Capture the cell that displays the provided text and extract its [X, Y] central coordinate. 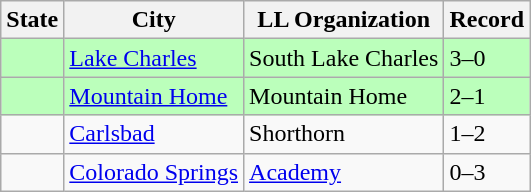
3–0 [487, 58]
LL Organization [344, 20]
0–3 [487, 172]
Lake Charles [154, 58]
Carlsbad [154, 134]
State [32, 20]
City [154, 20]
Shorthorn [344, 134]
1–2 [487, 134]
South Lake Charles [344, 58]
Record [487, 20]
Colorado Springs [154, 172]
2–1 [487, 96]
Academy [344, 172]
